Extract the (x, y) coordinate from the center of the cell holding the provided text.  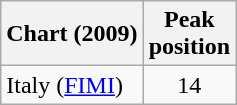
Italy (FIMI) (72, 85)
Peakposition (189, 34)
14 (189, 85)
Chart (2009) (72, 34)
